Provide the (X, Y) coordinate of the cell's center where the given text is located.  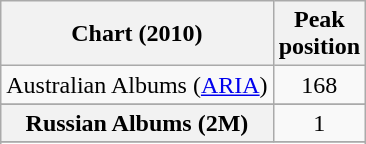
Russian Albums (2M) (137, 123)
Chart (2010) (137, 34)
1 (319, 123)
Peakposition (319, 34)
Australian Albums (ARIA) (137, 85)
168 (319, 85)
